From the cell containing the given text, extract its center point as (X, Y) coordinate. 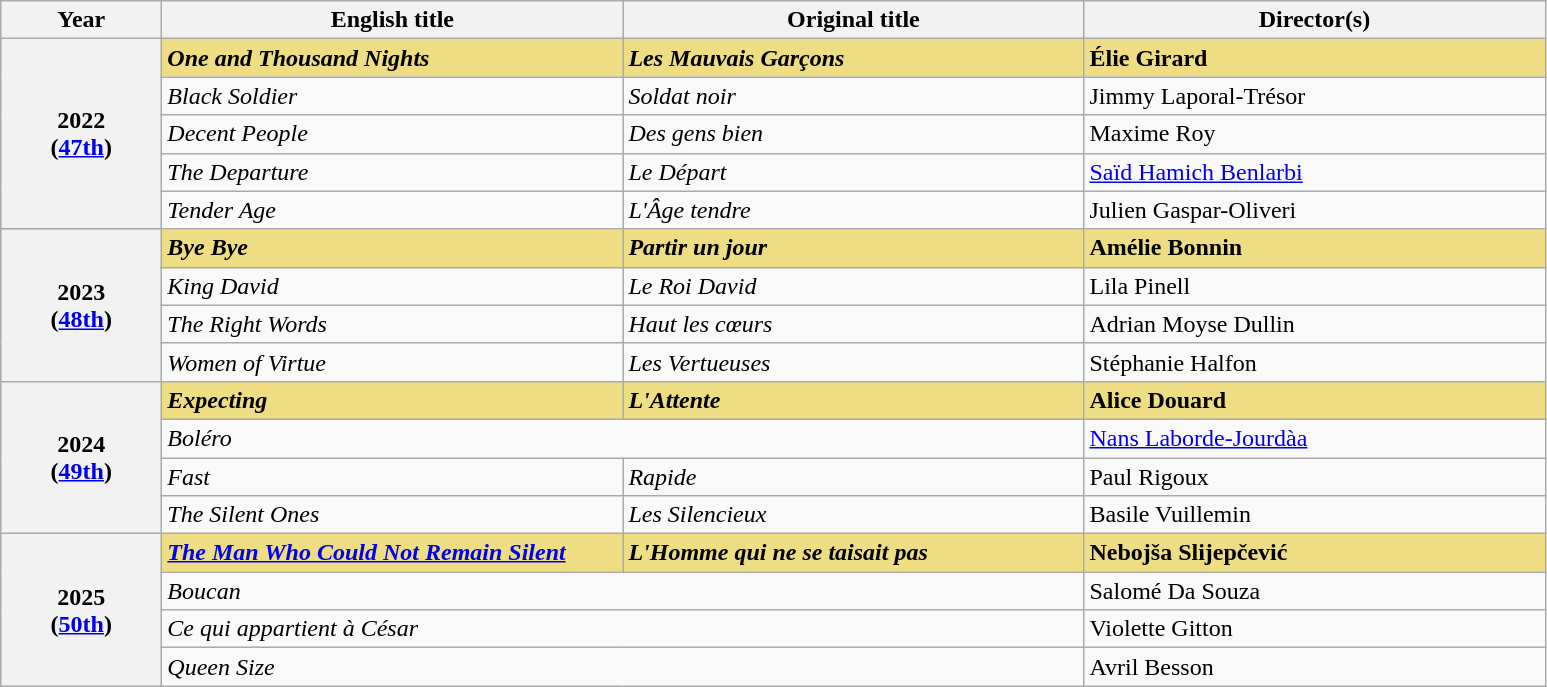
2022(47th) (82, 134)
Le Départ (854, 172)
Soldat noir (854, 96)
2024(49th) (82, 457)
Paul Rigoux (1314, 477)
Julien Gaspar-Oliveri (1314, 210)
Rapide (854, 477)
Saïd Hamich Benlarbi (1314, 172)
Original title (854, 20)
Stéphanie Halfon (1314, 362)
Les Silencieux (854, 515)
Partir un jour (854, 248)
Nans Laborde-Jourdàa (1314, 438)
Salomé Da Souza (1314, 591)
The Right Words (392, 324)
2023(48th) (82, 305)
L'Homme qui ne se taisait pas (854, 553)
The Man Who Could Not Remain Silent (392, 553)
Director(s) (1314, 20)
Women of Virtue (392, 362)
Tender Age (392, 210)
English title (392, 20)
Fast (392, 477)
The Silent Ones (392, 515)
Ce qui appartient à César (623, 629)
Amélie Bonnin (1314, 248)
Black Soldier (392, 96)
Decent People (392, 134)
Nebojša Slijepčević (1314, 553)
Avril Besson (1314, 667)
Les Mauvais Garçons (854, 58)
One and Thousand Nights (392, 58)
Alice Douard (1314, 400)
Haut les cœurs (854, 324)
Year (82, 20)
Des gens bien (854, 134)
Lila Pinell (1314, 286)
Jimmy Laporal-Trésor (1314, 96)
Les Vertueuses (854, 362)
Boléro (623, 438)
The Departure (392, 172)
L'Âge tendre (854, 210)
King David (392, 286)
Expecting (392, 400)
Boucan (623, 591)
Bye Bye (392, 248)
Violette Gitton (1314, 629)
L'Attente (854, 400)
Basile Vuillemin (1314, 515)
Adrian Moyse Dullin (1314, 324)
Queen Size (623, 667)
Maxime Roy (1314, 134)
Le Roi David (854, 286)
2025(50th) (82, 610)
Élie Girard (1314, 58)
